Capture the cell that displays the provided text and extract its [x, y] central coordinate. 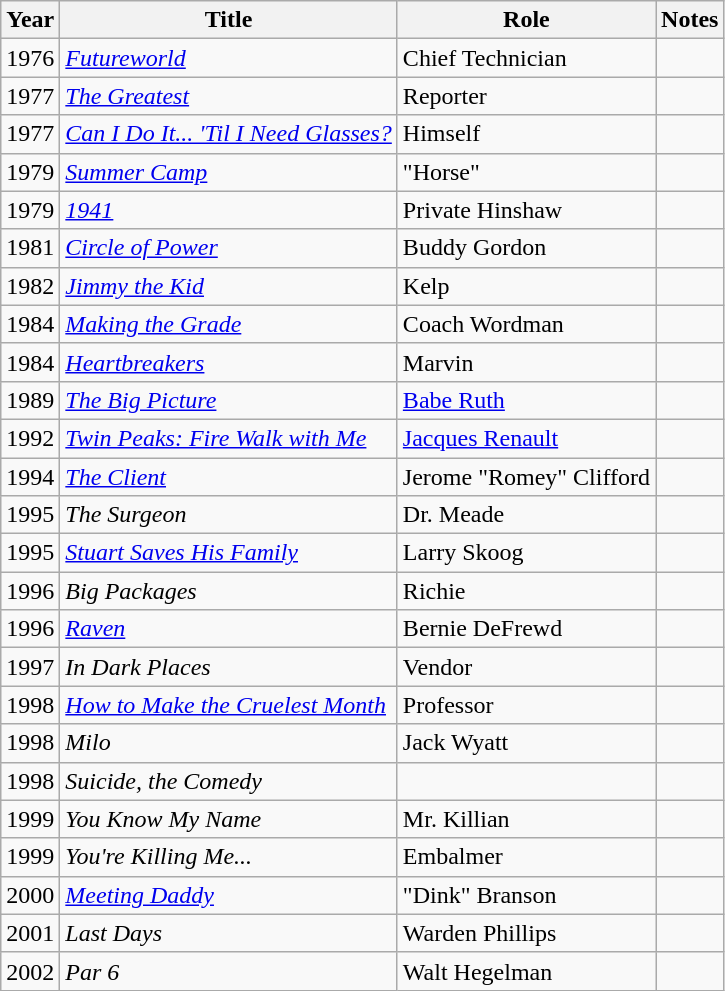
2002 [30, 971]
The Surgeon [229, 515]
You Know My Name [229, 819]
"Horse" [526, 172]
Buddy Gordon [526, 248]
Title [229, 20]
Coach Wordman [526, 324]
Jerome "Romey" Clifford [526, 477]
Chief Technician [526, 58]
Notes [690, 20]
Twin Peaks: Fire Walk with Me [229, 438]
Jimmy the Kid [229, 286]
Can I Do It... 'Til I Need Glasses? [229, 134]
"Dink" Branson [526, 895]
Jack Wyatt [526, 743]
1989 [30, 400]
Making the Grade [229, 324]
In Dark Places [229, 667]
Vendor [526, 667]
1941 [229, 210]
Warden Phillips [526, 933]
Reporter [526, 96]
Richie [526, 591]
1981 [30, 248]
Milo [229, 743]
Role [526, 20]
2000 [30, 895]
The Client [229, 477]
Stuart Saves His Family [229, 553]
1982 [30, 286]
Suicide, the Comedy [229, 781]
Bernie DeFrewd [526, 629]
Private Hinshaw [526, 210]
1992 [30, 438]
You're Killing Me... [229, 857]
Professor [526, 705]
Futureworld [229, 58]
Walt Hegelman [526, 971]
Heartbreakers [229, 362]
Jacques Renault [526, 438]
Larry Skoog [526, 553]
2001 [30, 933]
Kelp [526, 286]
Summer Camp [229, 172]
1997 [30, 667]
1976 [30, 58]
1994 [30, 477]
Marvin [526, 362]
Year [30, 20]
Big Packages [229, 591]
Last Days [229, 933]
Circle of Power [229, 248]
Meeting Daddy [229, 895]
Babe Ruth [526, 400]
Embalmer [526, 857]
The Greatest [229, 96]
The Big Picture [229, 400]
How to Make the Cruelest Month [229, 705]
Par 6 [229, 971]
Himself [526, 134]
Dr. Meade [526, 515]
Mr. Killian [526, 819]
Raven [229, 629]
